Provide the (x, y) coordinate of the cell's center where the given text is located.  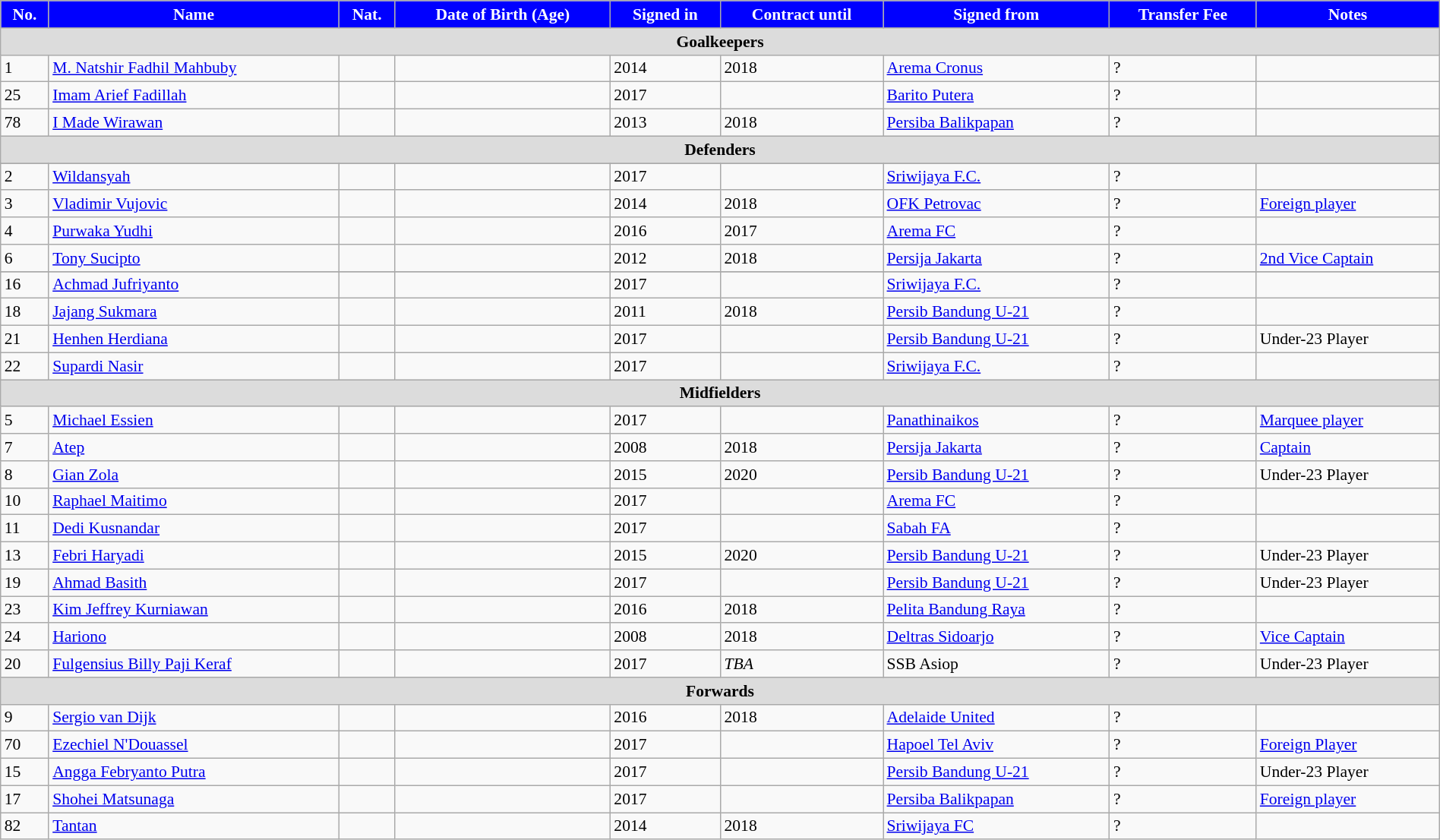
8 (24, 475)
Angga Febryanto Putra (194, 772)
13 (24, 556)
Raphael Maitimo (194, 501)
TBA (801, 664)
78 (24, 123)
Deltras Sidoarjo (996, 637)
9 (24, 718)
No. (24, 14)
Supardi Nasir (194, 366)
17 (24, 799)
Tony Sucipto (194, 258)
Febri Haryadi (194, 556)
Contract until (801, 14)
2012 (665, 258)
Tantan (194, 826)
Forwards (720, 691)
2 (24, 177)
OFK Petrovac (996, 204)
5 (24, 421)
Wildansyah (194, 177)
20 (24, 664)
3 (24, 204)
23 (24, 610)
Defenders (720, 150)
Gian Zola (194, 475)
2011 (665, 312)
Marquee player (1348, 421)
M. Natshir Fadhil Mahbuby (194, 68)
Pelita Bandung Raya (996, 610)
Adelaide United (996, 718)
Goalkeepers (720, 42)
Barito Putera (996, 96)
Vladimir Vujovic (194, 204)
25 (24, 96)
Hariono (194, 637)
Michael Essien (194, 421)
Imam Arief Fadillah (194, 96)
Signed from (996, 14)
Purwaka Yudhi (194, 231)
Kim Jeffrey Kurniawan (194, 610)
Ahmad Basith (194, 583)
7 (24, 447)
15 (24, 772)
Achmad Jufriyanto (194, 285)
Sergio van Dijk (194, 718)
Panathinaikos (996, 421)
4 (24, 231)
I Made Wirawan (194, 123)
Transfer Fee (1183, 14)
2nd Vice Captain (1348, 258)
Name (194, 14)
1 (24, 68)
Sriwijaya FC (996, 826)
Jajang Sukmara (194, 312)
Shohei Matsunaga (194, 799)
Arema Cronus (996, 68)
18 (24, 312)
Hapoel Tel Aviv (996, 745)
Foreign Player (1348, 745)
Midfielders (720, 393)
Atep (194, 447)
Notes (1348, 14)
Vice Captain (1348, 637)
Signed in (665, 14)
SSB Asiop (996, 664)
10 (24, 501)
82 (24, 826)
Sabah FA (996, 529)
70 (24, 745)
6 (24, 258)
2013 (665, 123)
Fulgensius Billy Paji Keraf (194, 664)
19 (24, 583)
Henhen Herdiana (194, 339)
Captain (1348, 447)
21 (24, 339)
16 (24, 285)
22 (24, 366)
24 (24, 637)
Nat. (367, 14)
11 (24, 529)
Ezechiel N'Douassel (194, 745)
Dedi Kusnandar (194, 529)
Date of Birth (Age) (503, 14)
